Return [X, Y] of the center of cell containing provided text 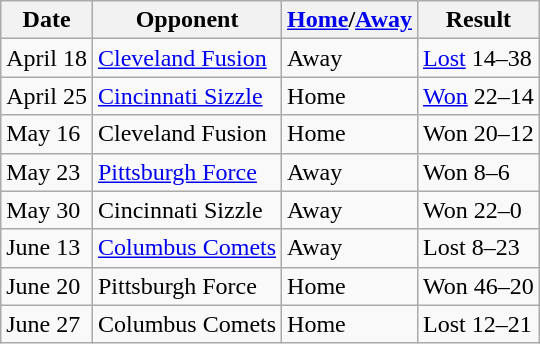
May 16 [47, 134]
Won 22–0 [479, 210]
Result [479, 20]
Won 8–6 [479, 172]
June 27 [47, 324]
Won 20–12 [479, 134]
Home/Away [350, 20]
April 18 [47, 58]
June 20 [47, 286]
Date [47, 20]
May 30 [47, 210]
Lost 8–23 [479, 248]
Won 46–20 [479, 286]
May 23 [47, 172]
Lost 12–21 [479, 324]
June 13 [47, 248]
Lost 14–38 [479, 58]
Opponent [186, 20]
April 25 [47, 96]
Won 22–14 [479, 96]
